For the text-containing cell, return its midpoint in (X, Y) coordinate format. 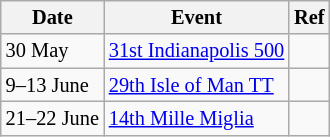
Date (52, 17)
21–22 June (52, 118)
9–13 June (52, 85)
29th Isle of Man TT (196, 85)
30 May (52, 51)
Event (196, 17)
Ref (309, 17)
14th Mille Miglia (196, 118)
31st Indianapolis 500 (196, 51)
